Return the [X, Y] coordinate for the center point of the cell that contains the specified text.  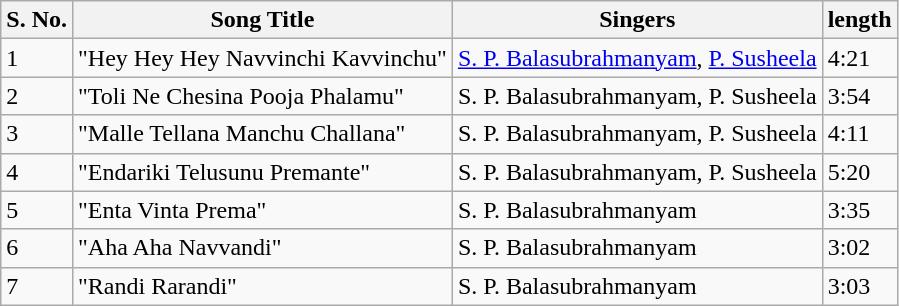
7 [37, 286]
4:11 [860, 134]
"Malle Tellana Manchu Challana" [262, 134]
5 [37, 210]
6 [37, 248]
"Endariki Telusunu Premante" [262, 172]
"Randi Rarandi" [262, 286]
3:54 [860, 96]
4 [37, 172]
"Enta Vinta Prema" [262, 210]
Song Title [262, 20]
4:21 [860, 58]
3 [37, 134]
3:03 [860, 286]
2 [37, 96]
Singers [637, 20]
"Aha Aha Navvandi" [262, 248]
1 [37, 58]
S. No. [37, 20]
"Hey Hey Hey Navvinchi Kavvinchu" [262, 58]
length [860, 20]
3:02 [860, 248]
"Toli Ne Chesina Pooja Phalamu" [262, 96]
3:35 [860, 210]
5:20 [860, 172]
